Output the [x, y] coordinate of the center of the cell containing the given text.  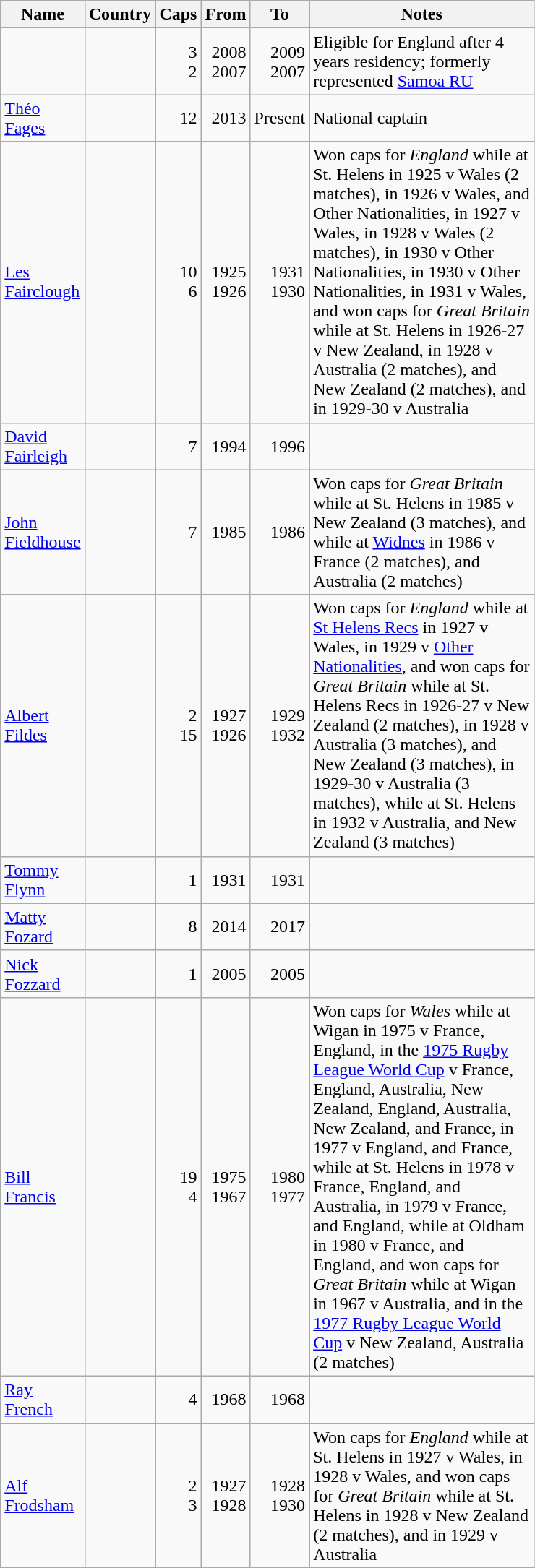
19281930 [280, 1496]
19271928 [226, 1496]
From [226, 14]
Alf Frodsham [43, 1496]
David Fairleigh [43, 447]
Bill Francis [43, 1186]
To [280, 14]
Eligible for England after 4 years residency; formerly represented Samoa RU [422, 61]
2017 [280, 926]
Tommy Flynn [43, 880]
19271926 [226, 725]
19311930 [280, 282]
2014 [226, 926]
Present [280, 119]
215 [178, 725]
Nick Fozzard [43, 974]
Albert Fildes [43, 725]
106 [178, 282]
19751967 [226, 1186]
1996 [280, 447]
Country [120, 14]
2013 [226, 119]
Ray French [43, 1399]
4 [178, 1399]
Les Fairclough [43, 282]
19291932 [280, 725]
Notes [422, 14]
Name [43, 14]
20092007 [280, 61]
12 [178, 119]
19801977 [280, 1186]
20082007 [226, 61]
32 [178, 61]
National captain [422, 119]
Caps [178, 14]
1985 [226, 532]
Matty Fozard [43, 926]
Théo Fages [43, 119]
1986 [280, 532]
John Fieldhouse [43, 532]
19251926 [226, 282]
1994 [226, 447]
194 [178, 1186]
8 [178, 926]
23 [178, 1496]
